Determine the (X, Y) coordinate at the center of the cell enclosing the given text.  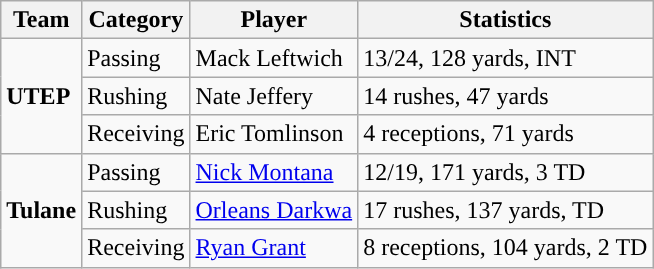
4 receptions, 71 yards (506, 134)
Mack Leftwich (274, 58)
17 rushes, 137 yards, TD (506, 210)
Tulane (42, 210)
13/24, 128 yards, INT (506, 58)
14 rushes, 47 yards (506, 96)
8 receptions, 104 yards, 2 TD (506, 248)
Ryan Grant (274, 248)
Nate Jeffery (274, 96)
Eric Tomlinson (274, 134)
UTEP (42, 96)
Player (274, 20)
Orleans Darkwa (274, 210)
Nick Montana (274, 172)
12/19, 171 yards, 3 TD (506, 172)
Category (136, 20)
Statistics (506, 20)
Team (42, 20)
